Output the (x, y) coordinate of the center of the cell containing the given text.  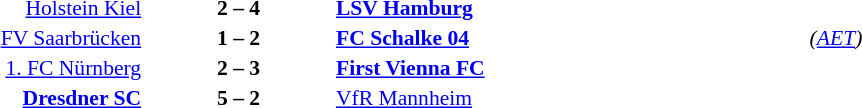
1 – 2 (238, 38)
First Vienna FC (570, 68)
2 – 3 (238, 68)
FC Schalke 04 (570, 38)
